Identify which cell holds the provided text, then report its (X, Y) central coordinate. 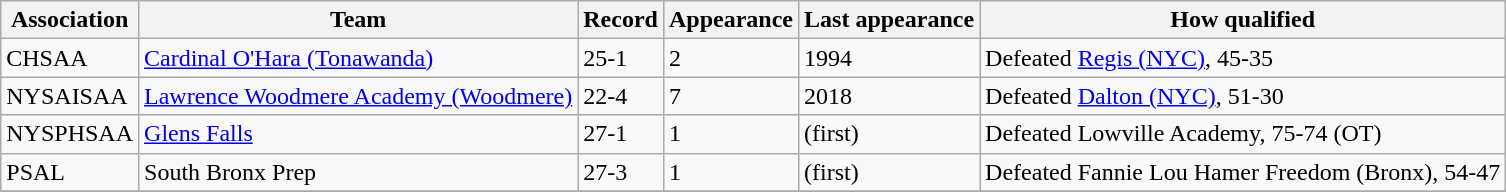
Defeated Lowville Academy, 75-74 (OT) (1243, 134)
27-1 (621, 134)
NYSAISAA (70, 96)
How qualified (1243, 20)
Last appearance (890, 20)
Record (621, 20)
Team (358, 20)
NYSPHSAA (70, 134)
Defeated Regis (NYC), 45-35 (1243, 58)
Cardinal O'Hara (Tonawanda) (358, 58)
Appearance (730, 20)
Defeated Dalton (NYC), 51-30 (1243, 96)
South Bronx Prep (358, 172)
Association (70, 20)
22-4 (621, 96)
Glens Falls (358, 134)
PSAL (70, 172)
2018 (890, 96)
25-1 (621, 58)
7 (730, 96)
2 (730, 58)
1994 (890, 58)
27-3 (621, 172)
Lawrence Woodmere Academy (Woodmere) (358, 96)
CHSAA (70, 58)
Defeated Fannie Lou Hamer Freedom (Bronx), 54-47 (1243, 172)
